Find where the given text appears and provide that cell's center as [x, y] coordinate. 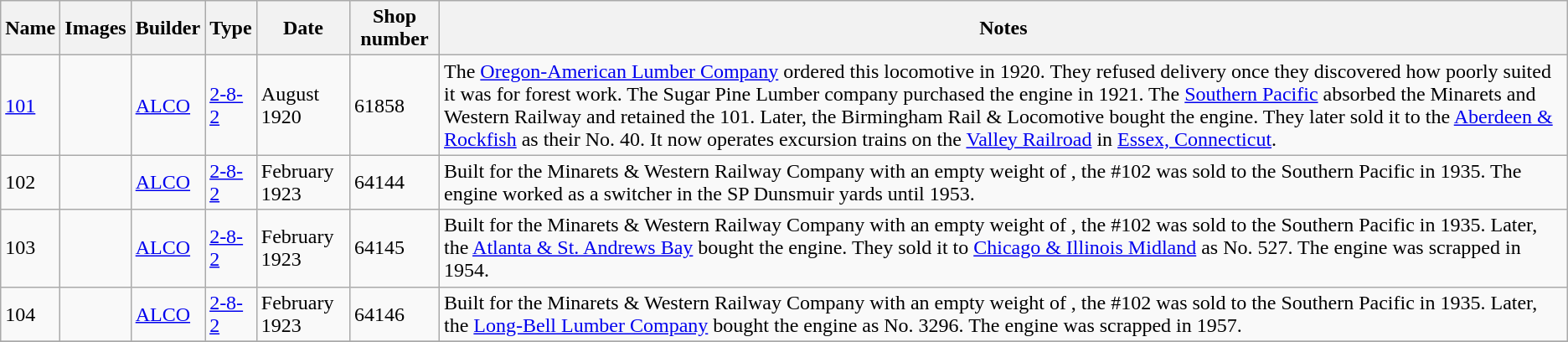
Builder [168, 28]
64144 [395, 183]
101 [30, 106]
Name [30, 28]
August 1920 [303, 106]
104 [30, 313]
61858 [395, 106]
64145 [395, 248]
Date [303, 28]
Shop number [395, 28]
Notes [1003, 28]
Images [95, 28]
Type [231, 28]
64146 [395, 313]
103 [30, 248]
102 [30, 183]
